Return the [X, Y] coordinate for the center point of the cell that contains the specified text.  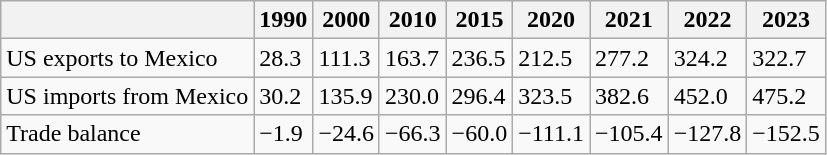
−111.1 [552, 134]
30.2 [284, 96]
−105.4 [630, 134]
−152.5 [786, 134]
2020 [552, 20]
296.4 [480, 96]
323.5 [552, 96]
322.7 [786, 58]
212.5 [552, 58]
2015 [480, 20]
−127.8 [708, 134]
135.9 [346, 96]
−66.3 [412, 134]
382.6 [630, 96]
−60.0 [480, 134]
Trade balance [128, 134]
230.0 [412, 96]
28.3 [284, 58]
2022 [708, 20]
1990 [284, 20]
475.2 [786, 96]
277.2 [630, 58]
−1.9 [284, 134]
2010 [412, 20]
2023 [786, 20]
236.5 [480, 58]
US exports to Mexico [128, 58]
452.0 [708, 96]
163.7 [412, 58]
−24.6 [346, 134]
US imports from Mexico [128, 96]
111.3 [346, 58]
2021 [630, 20]
324.2 [708, 58]
2000 [346, 20]
